Scan for the cell matching the given text and deliver its (X, Y) coordinate at center. 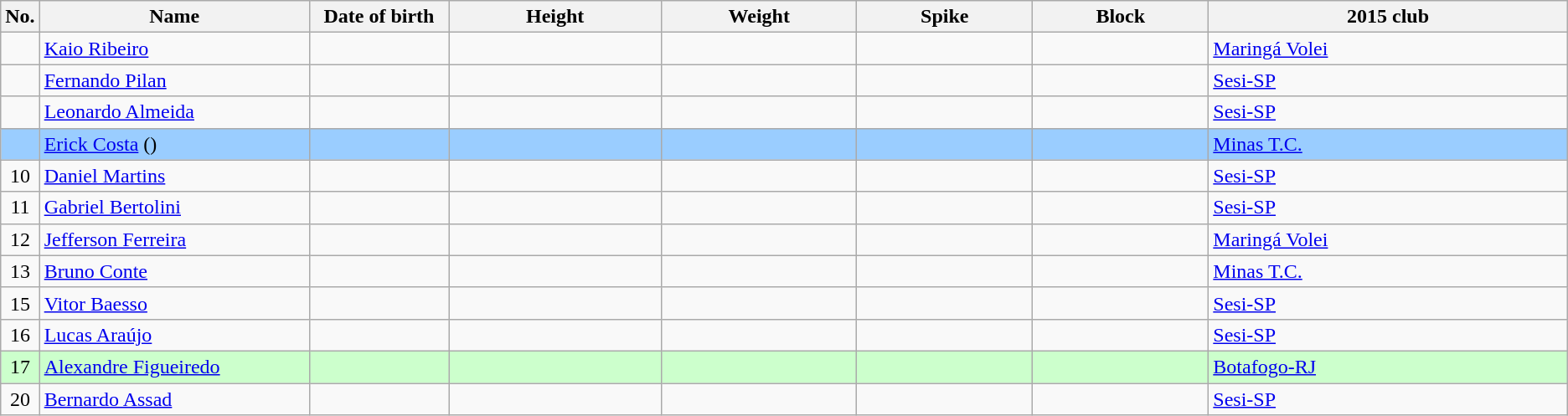
Fernando Pilan (174, 80)
11 (20, 208)
Date of birth (379, 17)
Spike (945, 17)
20 (20, 399)
Alexandre Figueiredo (174, 367)
Kaio Ribeiro (174, 49)
Bernardo Assad (174, 399)
Block (1121, 17)
15 (20, 303)
Botafogo-RJ (1388, 367)
17 (20, 367)
Weight (759, 17)
Jefferson Ferreira (174, 239)
Height (555, 17)
Vitor Baesso (174, 303)
16 (20, 335)
Erick Costa () (174, 144)
Leonardo Almeida (174, 112)
Gabriel Bertolini (174, 208)
2015 club (1388, 17)
No. (20, 17)
13 (20, 271)
12 (20, 239)
Name (174, 17)
Bruno Conte (174, 271)
Lucas Araújo (174, 335)
Daniel Martins (174, 176)
10 (20, 176)
